Detect which cell encompasses the target text, then output its (x, y) center coordinate. 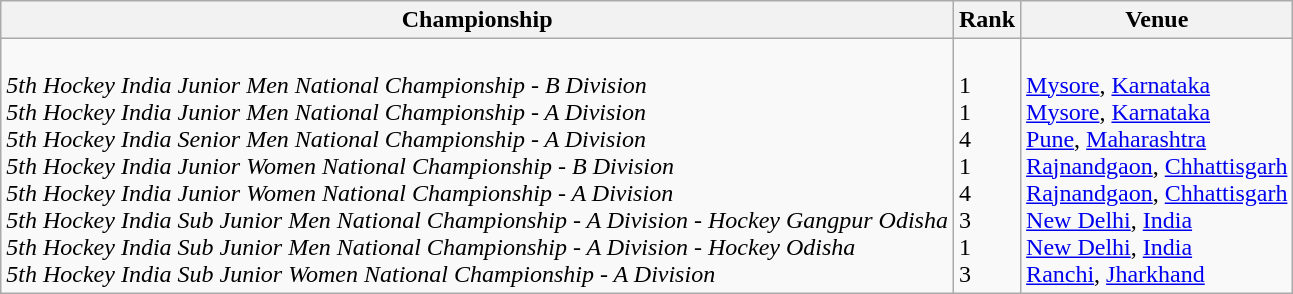
Venue (1157, 20)
1 1 4 1 4 3 1 3 (986, 166)
Rank (986, 20)
Championship (478, 20)
